Find where the given text appears and provide that cell's center as [x, y] coordinate. 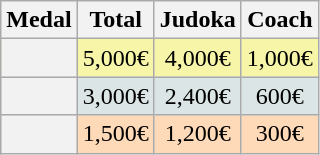
1,200€ [198, 134]
600€ [280, 96]
Coach [280, 20]
4,000€ [198, 58]
5,000€ [116, 58]
Medal [39, 20]
2,400€ [198, 96]
300€ [280, 134]
3,000€ [116, 96]
Judoka [198, 20]
1,500€ [116, 134]
1,000€ [280, 58]
Total [116, 20]
